Capture the cell that displays the provided text and extract its [x, y] central coordinate. 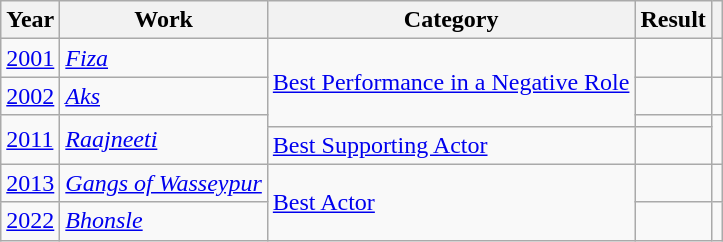
2013⁣ [30, 183]
Best Supporting Actor [451, 145]
2001⁣ [30, 58]
Best Actor [451, 202]
2002⁣ [30, 96]
Fiza⁣ [164, 58]
Gangs of Wasseypur [164, 183]
Bhonsle [164, 221]
Raajneeti [164, 140]
Result⁣ [673, 20]
Category⁣ [451, 20]
Year⁣ [30, 20]
Aks [164, 96]
2022 [30, 221]
Work⁣ [164, 20]
Best Performance in a Negative Role [451, 82]
2011⁣ [30, 140]
